For the text-containing cell, return its midpoint in (x, y) coordinate format. 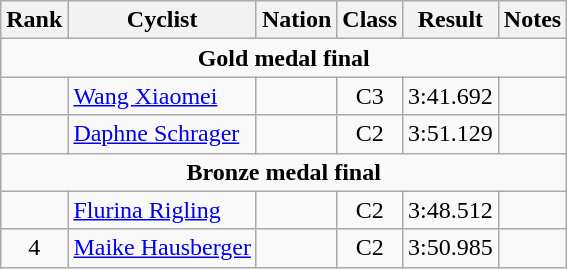
3:48.512 (451, 210)
3:50.985 (451, 248)
Notes (532, 20)
Maike Hausberger (162, 248)
3:41.692 (451, 96)
C3 (370, 96)
Rank (34, 20)
Daphne Schrager (162, 134)
Class (370, 20)
3:51.129 (451, 134)
Result (451, 20)
Wang Xiaomei (162, 96)
Gold medal final (284, 58)
Bronze medal final (284, 172)
4 (34, 248)
Nation (296, 20)
Flurina Rigling (162, 210)
Cyclist (162, 20)
